From the cell containing the given text, extract its center point as (X, Y) coordinate. 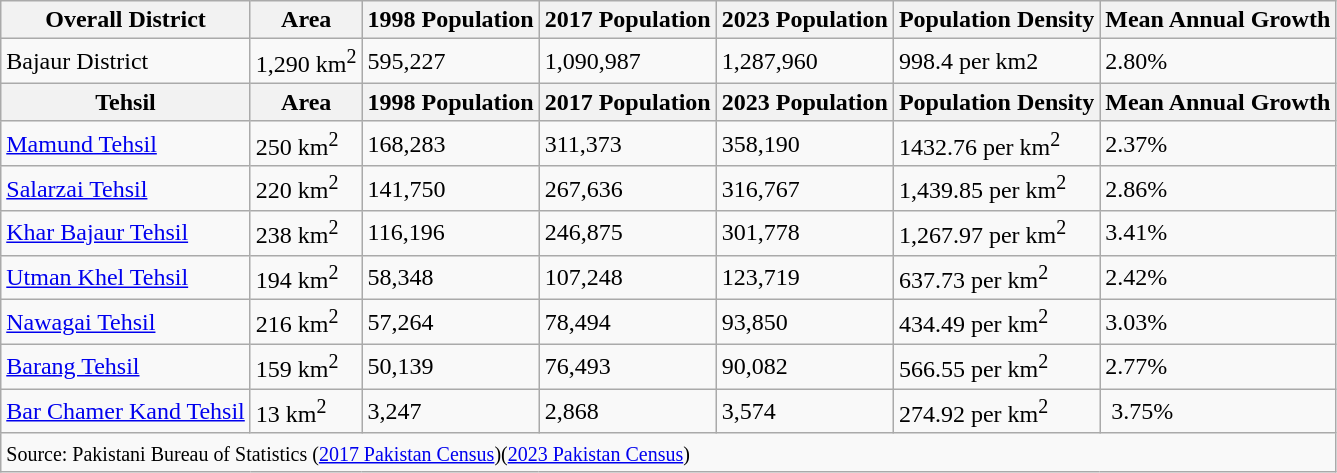
311,373 (628, 144)
90,082 (804, 366)
1432.76 per km2 (996, 144)
1,267.97 per km2 (996, 234)
2.37% (1218, 144)
141,750 (450, 188)
Tehsil (126, 102)
358,190 (804, 144)
168,283 (450, 144)
159 km2 (306, 366)
194 km2 (306, 278)
Nawagai Tehsil (126, 322)
Source: Pakistani Bureau of Statistics (2017 Pakistan Census)(2023 Pakistan Census) (668, 452)
3.41% (1218, 234)
Bar Chamer Kand Tehsil (126, 412)
3,247 (450, 412)
637.73 per km2 (996, 278)
1,439.85 per km2 (996, 188)
250 km2 (306, 144)
Bajaur District (126, 62)
2.42% (1218, 278)
78,494 (628, 322)
Khar Bajaur Tehsil (126, 234)
1,090,987 (628, 62)
238 km2 (306, 234)
267,636 (628, 188)
13 km2 (306, 412)
Barang Tehsil (126, 366)
274.92 per km2 (996, 412)
3,574 (804, 412)
Salarzai Tehsil (126, 188)
3.75% (1218, 412)
116,196 (450, 234)
1,287,960 (804, 62)
76,493 (628, 366)
2.86% (1218, 188)
566.55 per km2 (996, 366)
57,264 (450, 322)
107,248 (628, 278)
998.4 per km2 (996, 62)
50,139 (450, 366)
3.03% (1218, 322)
Mamund Tehsil (126, 144)
220 km2 (306, 188)
123,719 (804, 278)
595,227 (450, 62)
2.80% (1218, 62)
93,850 (804, 322)
216 km2 (306, 322)
316,767 (804, 188)
58,348 (450, 278)
1,290 km2 (306, 62)
246,875 (628, 234)
2.77% (1218, 366)
Utman Khel Tehsil (126, 278)
2,868 (628, 412)
301,778 (804, 234)
434.49 per km2 (996, 322)
Overall District (126, 20)
